Find where the given text appears and provide that cell's center as [x, y] coordinate. 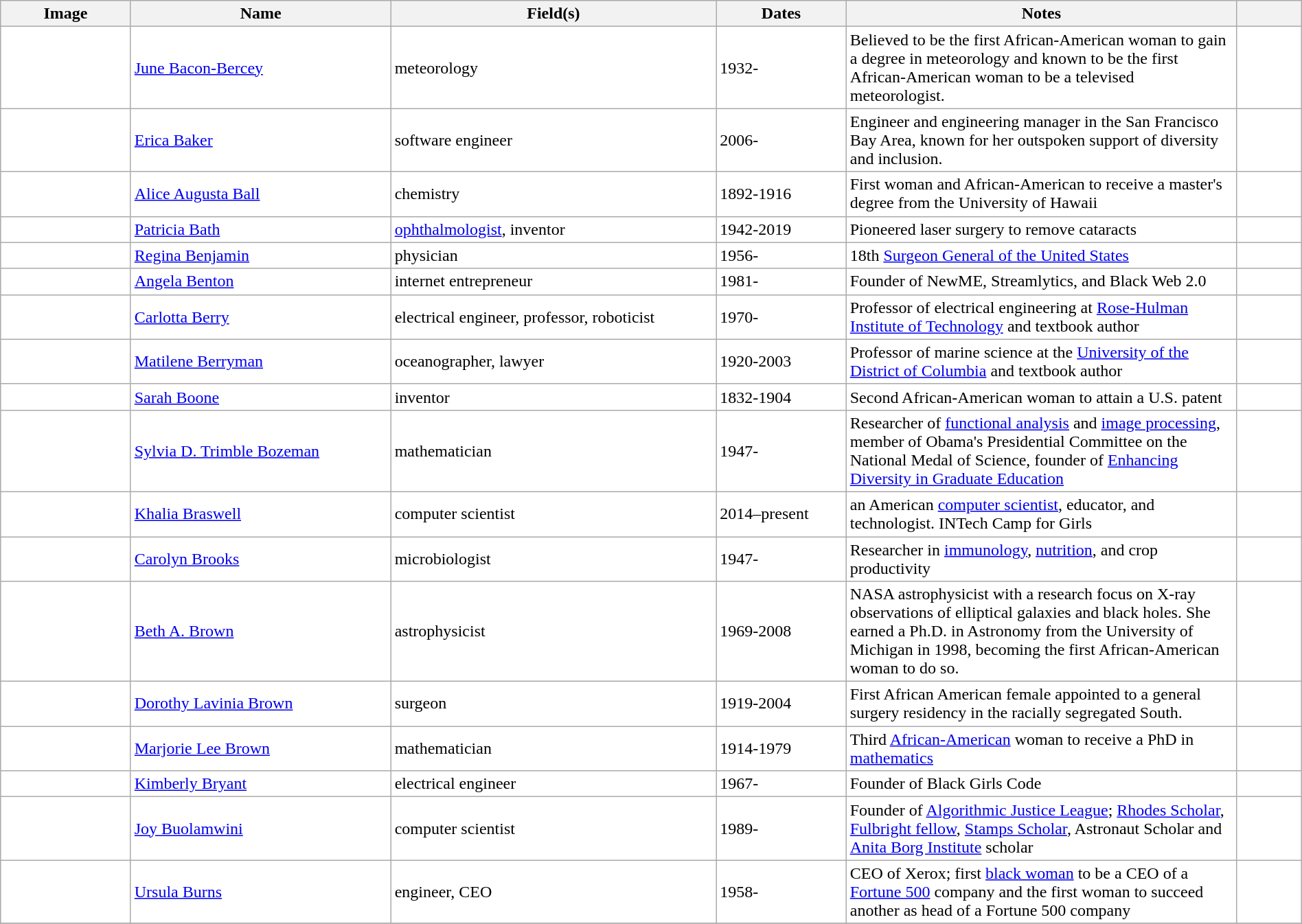
Founder of NewME, Streamlytics, and Black Web 2.0 [1041, 281]
Sylvia D. Trimble Bozeman [261, 450]
software engineer [553, 140]
1969-2008 [781, 632]
Founder of Black Girls Code [1041, 784]
chemistry [553, 194]
astrophysicist [553, 632]
1958- [781, 892]
Third African-American woman to receive a PhD in mathematics [1041, 748]
18th Surgeon General of the United States [1041, 255]
Name [261, 14]
1967- [781, 784]
Kimberly Bryant [261, 784]
inventor [553, 397]
oceanographer, lawyer [553, 361]
engineer, CEO [553, 892]
Carlotta Berry [261, 317]
meteorology [553, 67]
Researcher in immunology, nutrition, and crop productivity [1041, 559]
Erica Baker [261, 140]
electrical engineer [553, 784]
2006- [781, 140]
surgeon [553, 704]
1956- [781, 255]
1920-2003 [781, 361]
Second African-American woman to attain a U.S. patent [1041, 397]
First African American female appointed to a general surgery residency in the racially segregated South. [1041, 704]
1981- [781, 281]
1919-2004 [781, 704]
CEO of Xerox; first black woman to be a CEO of a Fortune 500 company and the first woman to succeed another as head of a Fortune 500 company [1041, 892]
Marjorie Lee Brown [261, 748]
Carolyn Brooks [261, 559]
physician [553, 255]
Patricia Bath [261, 229]
Pioneered laser surgery to remove cataracts [1041, 229]
Matilene Berryman [261, 361]
1832-1904 [781, 397]
Professor of marine science at the University of the District of Columbia and textbook author [1041, 361]
internet entrepreneur [553, 281]
electrical engineer, professor, roboticist [553, 317]
Field(s) [553, 14]
Khalia Braswell [261, 513]
Regina Benjamin [261, 255]
Engineer and engineering manager in the San Francisco Bay Area, known for her outspoken support of diversity and inclusion. [1041, 140]
Notes [1041, 14]
Joy Buolamwini [261, 829]
2014–present [781, 513]
Professor of electrical engineering at Rose-Hulman Institute of Technology and textbook author [1041, 317]
Dorothy Lavinia Brown [261, 704]
Angela Benton [261, 281]
Ursula Burns [261, 892]
Sarah Boone [261, 397]
Founder of Algorithmic Justice League; Rhodes Scholar, Fulbright fellow, Stamps Scholar, Astronaut Scholar and Anita Borg Institute scholar [1041, 829]
June Bacon-Bercey [261, 67]
an American computer scientist, educator, and technologist. INTech Camp for Girls [1041, 513]
1989- [781, 829]
Beth A. Brown [261, 632]
ophthalmologist, inventor [553, 229]
1932- [781, 67]
Dates [781, 14]
1914-1979 [781, 748]
microbiologist [553, 559]
Image [66, 14]
Alice Augusta Ball [261, 194]
1892-1916 [781, 194]
1942-2019 [781, 229]
First woman and African-American to receive a master's degree from the University of Hawaii [1041, 194]
1970- [781, 317]
